Locate the cell with the specified text and output its [x, y] center coordinate. 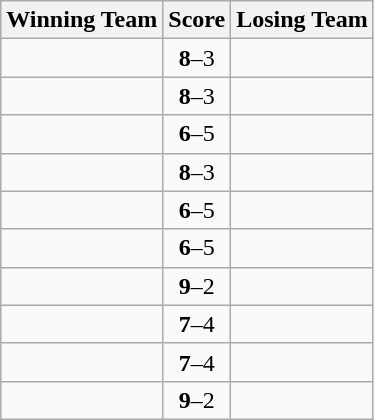
Score [197, 20]
Winning Team [82, 20]
Losing Team [302, 20]
